Capture the cell that displays the provided text and extract its (X, Y) central coordinate. 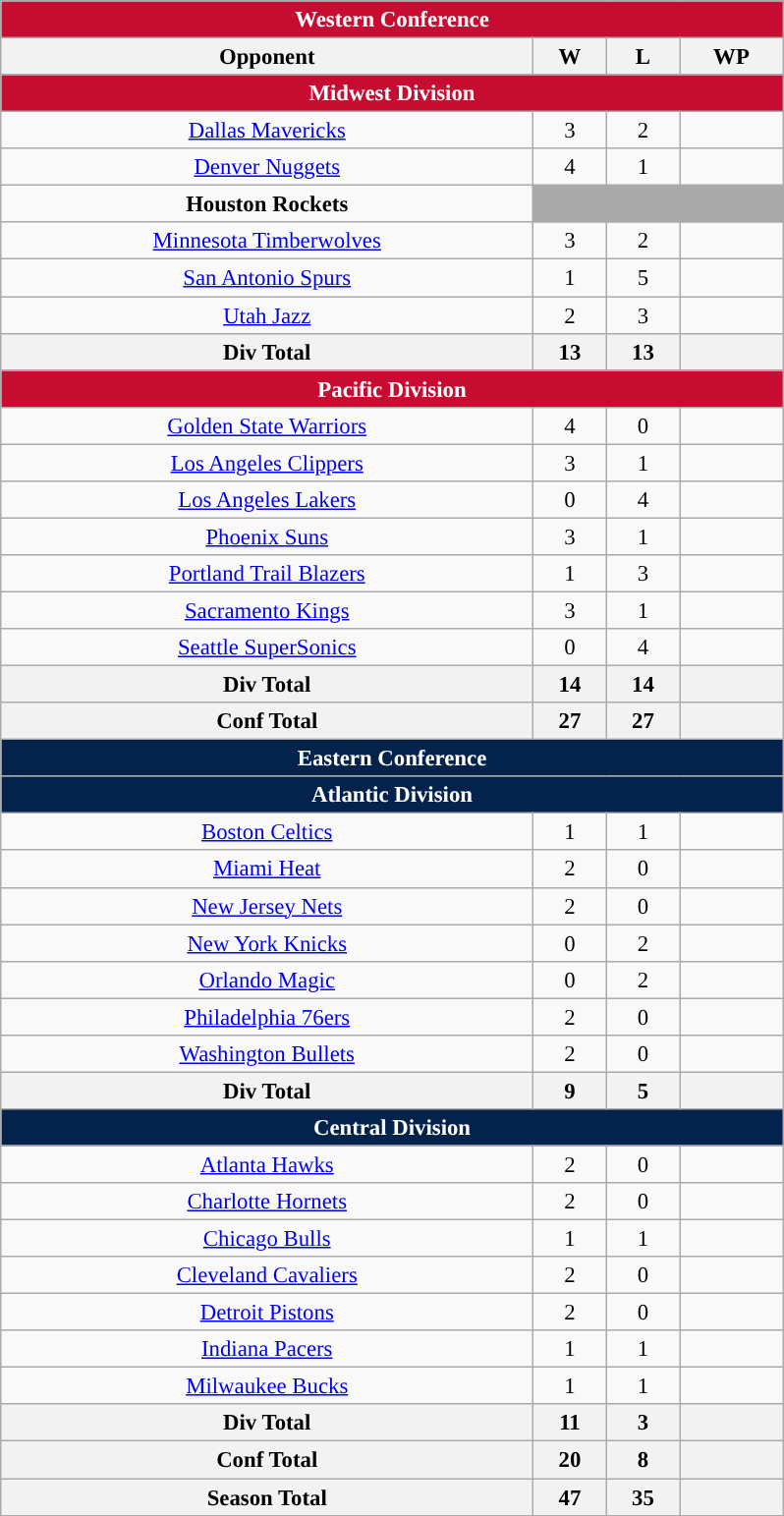
20 (570, 1460)
Season Total (267, 1497)
Houston Rockets (267, 204)
Los Angeles Lakers (267, 500)
Atlanta Hawks (267, 1164)
L (643, 57)
Midwest Division (392, 93)
San Antonio Spurs (267, 278)
11 (570, 1424)
Seattle SuperSonics (267, 647)
Miami Heat (267, 870)
W (570, 57)
Utah Jazz (267, 315)
Golden State Warriors (267, 425)
Boston Celtics (267, 832)
Charlotte Hornets (267, 1202)
Dallas Mavericks (267, 131)
Washington Bullets (267, 1054)
35 (643, 1497)
New York Knicks (267, 943)
Los Angeles Clippers (267, 463)
Chicago Bulls (267, 1239)
Orlando Magic (267, 980)
Central Division (392, 1128)
Detroit Pistons (267, 1313)
Philadelphia 76ers (267, 1017)
9 (570, 1091)
Portland Trail Blazers (267, 574)
Eastern Conference (392, 758)
Western Conference (392, 20)
New Jersey Nets (267, 906)
Denver Nuggets (267, 167)
Milwaukee Bucks (267, 1386)
WP (732, 57)
Pacific Division (392, 389)
Indiana Pacers (267, 1349)
Minnesota Timberwolves (267, 241)
47 (570, 1497)
Atlantic Division (392, 795)
Opponent (267, 57)
Phoenix Suns (267, 536)
Sacramento Kings (267, 610)
8 (643, 1460)
Cleveland Cavaliers (267, 1275)
